Output the (x, y) coordinate of the center of the cell containing the given text.  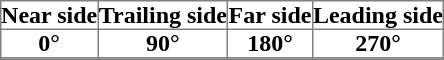
180° (270, 43)
0° (49, 43)
Near side (49, 15)
Trailing side (163, 15)
Far side (270, 15)
Leading side (378, 15)
270° (378, 43)
90° (163, 43)
